Capture the cell that displays the provided text and extract its (x, y) central coordinate. 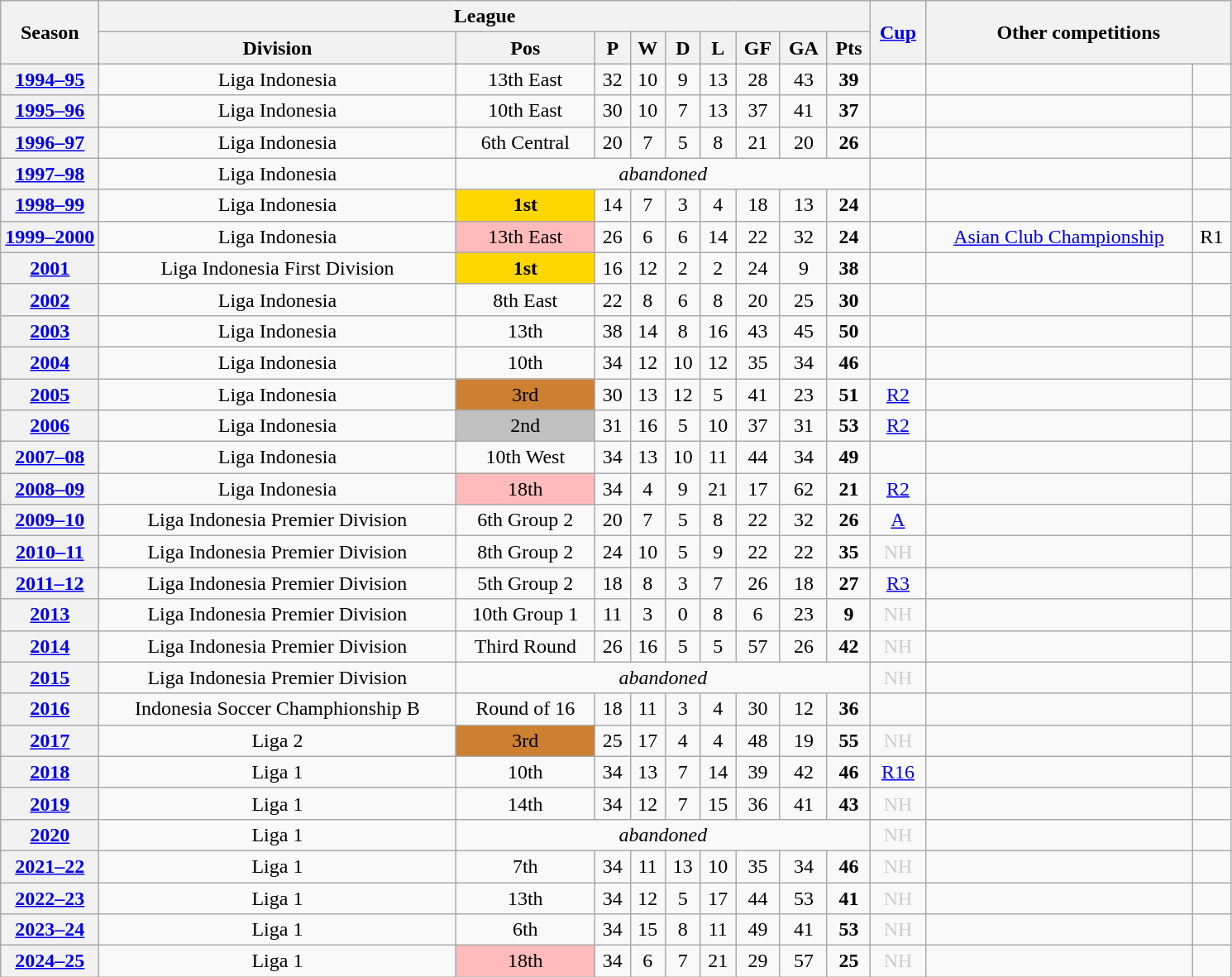
Liga 2 (278, 740)
2005 (50, 395)
2018 (50, 772)
1998–99 (50, 205)
1999–2000 (50, 237)
2017 (50, 740)
50 (848, 331)
8th East (526, 299)
W (647, 48)
2008–09 (50, 489)
14th (526, 803)
Cup (898, 32)
2019 (50, 803)
45 (804, 331)
2016 (50, 709)
2001 (50, 268)
48 (758, 740)
2020 (50, 835)
Third Round (526, 646)
2010–11 (50, 552)
6th Group 2 (526, 520)
6th Central (526, 142)
2022–23 (50, 898)
7th (526, 866)
2013 (50, 615)
0 (683, 615)
P (613, 48)
10th Group 1 (526, 615)
27 (848, 583)
League (485, 17)
51 (848, 395)
Other competitions (1078, 32)
29 (758, 961)
R16 (898, 772)
Round of 16 (526, 709)
Pos (526, 48)
2009–10 (50, 520)
GF (758, 48)
28 (758, 79)
19 (804, 740)
1994–95 (50, 79)
1996–97 (50, 142)
10th West (526, 457)
Indonesia Soccer Champhionship B (278, 709)
2014 (50, 646)
2011–12 (50, 583)
6th (526, 930)
Pts (848, 48)
2021–22 (50, 866)
2023–24 (50, 930)
Season (50, 32)
2002 (50, 299)
2004 (50, 362)
2nd (526, 426)
Liga Indonesia First Division (278, 268)
Division (278, 48)
8th Group 2 (526, 552)
10th East (526, 111)
L (718, 48)
5th Group 2 (526, 583)
2024–25 (50, 961)
2006 (50, 426)
1997–98 (50, 174)
R1 (1212, 237)
2007–08 (50, 457)
55 (848, 740)
D (683, 48)
2015 (50, 678)
62 (804, 489)
A (898, 520)
Asian Club Championship (1058, 237)
1995–96 (50, 111)
GA (804, 48)
2003 (50, 331)
R3 (898, 583)
